For the text-containing cell, return its midpoint in (X, Y) coordinate format. 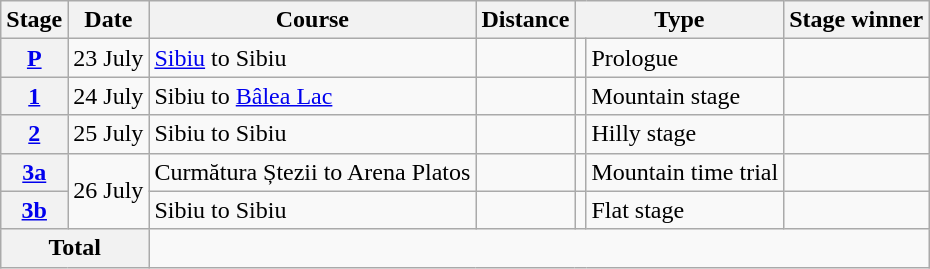
Stage (34, 20)
Stage winner (856, 20)
24 July (108, 96)
Prologue (685, 58)
Mountain time trial (685, 172)
Hilly stage (685, 134)
Total (75, 248)
Type (680, 20)
Course (312, 20)
Date (108, 20)
3b (34, 210)
Curmătura Ștezii to Arena Platos (312, 172)
P (34, 58)
23 July (108, 58)
2 (34, 134)
25 July (108, 134)
Sibiu to Bâlea Lac (312, 96)
Flat stage (685, 210)
Distance (526, 20)
1 (34, 96)
Mountain stage (685, 96)
3a (34, 172)
26 July (108, 191)
